From the cell containing the given text, extract its center point as (x, y) coordinate. 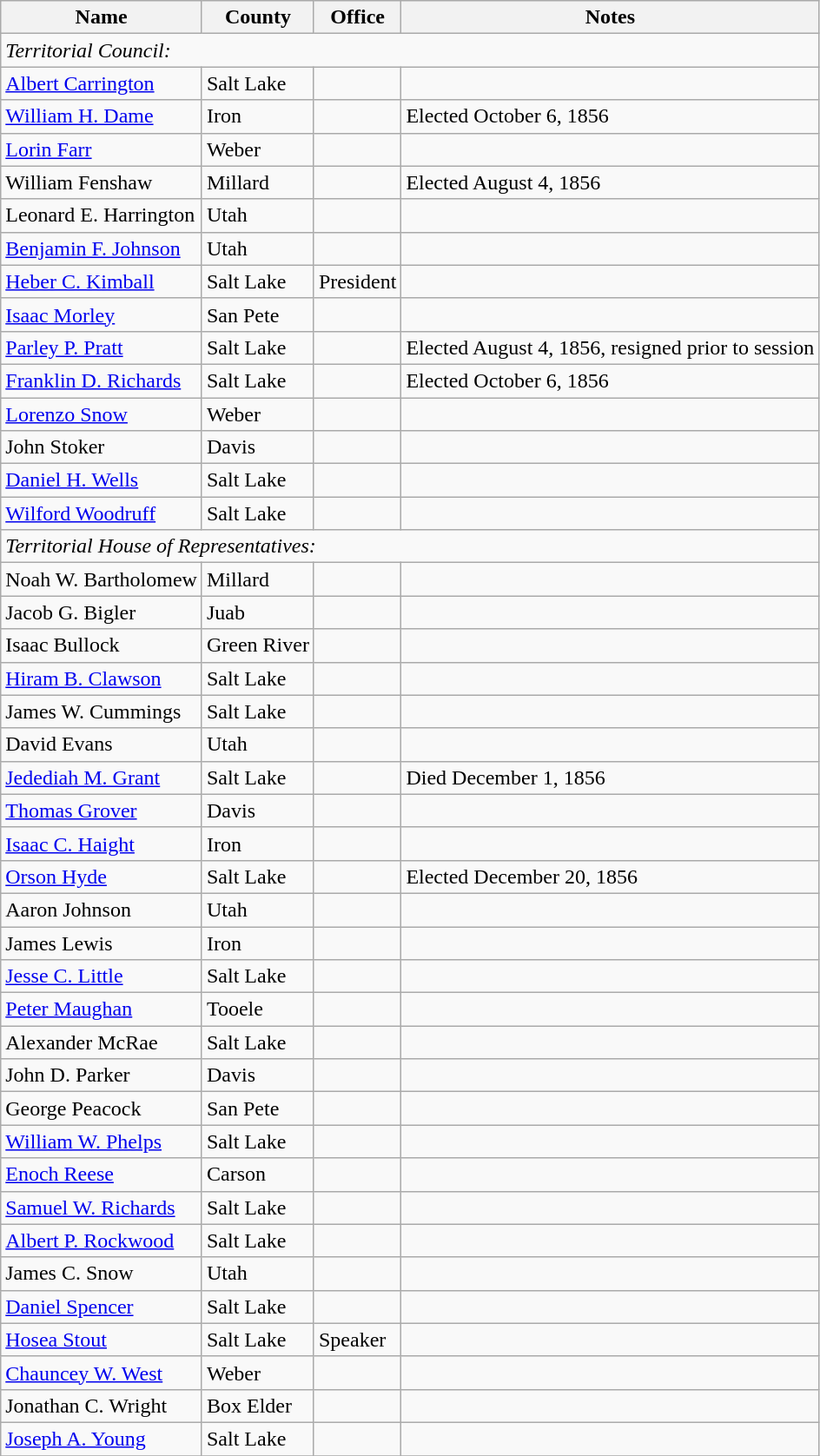
John Stoker (102, 447)
George Peacock (102, 1109)
Green River (257, 645)
Hiram B. Clawson (102, 678)
County (257, 17)
Wilford Woodruff (102, 513)
Carson (257, 1175)
Notes (610, 17)
James Lewis (102, 943)
Noah W. Bartholomew (102, 579)
Albert Carrington (102, 83)
John D. Parker (102, 1075)
Thomas Grover (102, 811)
Benjamin F. Johnson (102, 248)
David Evans (102, 745)
Franklin D. Richards (102, 381)
Daniel Spencer (102, 1307)
President (357, 281)
William H. Dame (102, 116)
Leonard E. Harrington (102, 215)
Jacob G. Bigler (102, 612)
Elected December 20, 1856 (610, 877)
Hosea Stout (102, 1340)
Chauncey W. West (102, 1373)
Died December 1, 1856 (610, 778)
Parley P. Pratt (102, 347)
Enoch Reese (102, 1175)
Heber C. Kimball (102, 281)
Box Elder (257, 1406)
James C. Snow (102, 1274)
Name (102, 17)
Joseph A. Young (102, 1439)
Juab (257, 612)
Territorial Council: (410, 50)
Isaac Bullock (102, 645)
Alexander McRae (102, 1042)
Elected August 4, 1856, resigned prior to session (610, 347)
William Fenshaw (102, 182)
Daniel H. Wells (102, 480)
Jedediah M. Grant (102, 778)
Isaac Morley (102, 314)
Jonathan C. Wright (102, 1406)
William W. Phelps (102, 1142)
Elected August 4, 1856 (610, 182)
Samuel W. Richards (102, 1208)
Aaron Johnson (102, 910)
Lorin Farr (102, 149)
James W. Cummings (102, 711)
Lorenzo Snow (102, 414)
Territorial House of Representatives: (410, 546)
Peter Maughan (102, 1009)
Orson Hyde (102, 877)
Tooele (257, 1009)
Albert P. Rockwood (102, 1241)
Speaker (357, 1340)
Office (357, 17)
Jesse C. Little (102, 976)
Isaac C. Haight (102, 844)
